Determine the (x, y) coordinate at the center of the cell enclosing the given text.  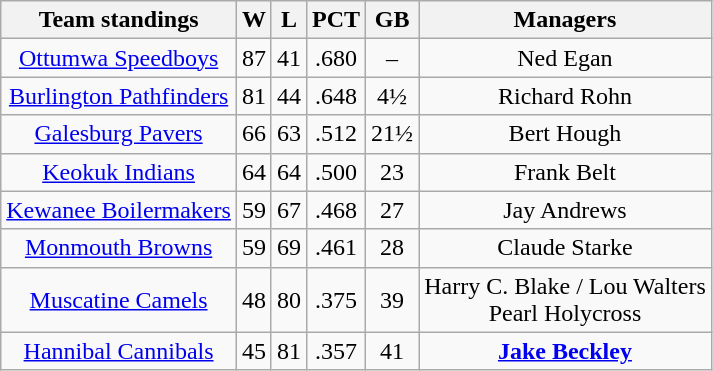
44 (288, 96)
Hannibal Cannibals (119, 351)
Jake Beckley (566, 351)
Frank Belt (566, 172)
– (392, 58)
.357 (336, 351)
PCT (336, 20)
.500 (336, 172)
28 (392, 248)
87 (254, 58)
Managers (566, 20)
Ottumwa Speedboys (119, 58)
Galesburg Pavers (119, 134)
.648 (336, 96)
Ned Egan (566, 58)
GB (392, 20)
39 (392, 300)
21½ (392, 134)
.461 (336, 248)
Harry C. Blake / Lou Walters Pearl Holycross (566, 300)
48 (254, 300)
Jay Andrews (566, 210)
Bert Hough (566, 134)
23 (392, 172)
Kewanee Boilermakers (119, 210)
.680 (336, 58)
67 (288, 210)
Team standings (119, 20)
Claude Starke (566, 248)
4½ (392, 96)
L (288, 20)
.468 (336, 210)
63 (288, 134)
.512 (336, 134)
W (254, 20)
80 (288, 300)
Monmouth Browns (119, 248)
27 (392, 210)
.375 (336, 300)
45 (254, 351)
Richard Rohn (566, 96)
66 (254, 134)
69 (288, 248)
Muscatine Camels (119, 300)
Keokuk Indians (119, 172)
Burlington Pathfinders (119, 96)
